Capture the cell that displays the provided text and extract its (X, Y) central coordinate. 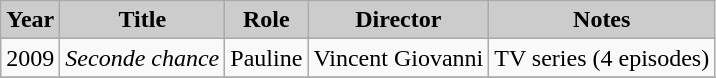
Pauline (266, 58)
Role (266, 20)
TV series (4 episodes) (602, 58)
Seconde chance (142, 58)
Vincent Giovanni (398, 58)
Director (398, 20)
Title (142, 20)
Year (30, 20)
Notes (602, 20)
2009 (30, 58)
